Output the (x, y) coordinate of the center of the cell containing the given text.  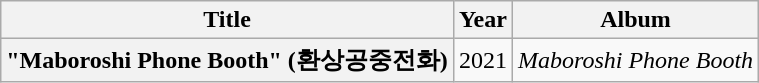
Year (482, 20)
"Maboroshi Phone Booth" (환상공중전화) (228, 60)
2021 (482, 60)
Title (228, 20)
Maboroshi Phone Booth (635, 60)
Album (635, 20)
